Scan for the cell matching the given text and deliver its [X, Y] coordinate at center. 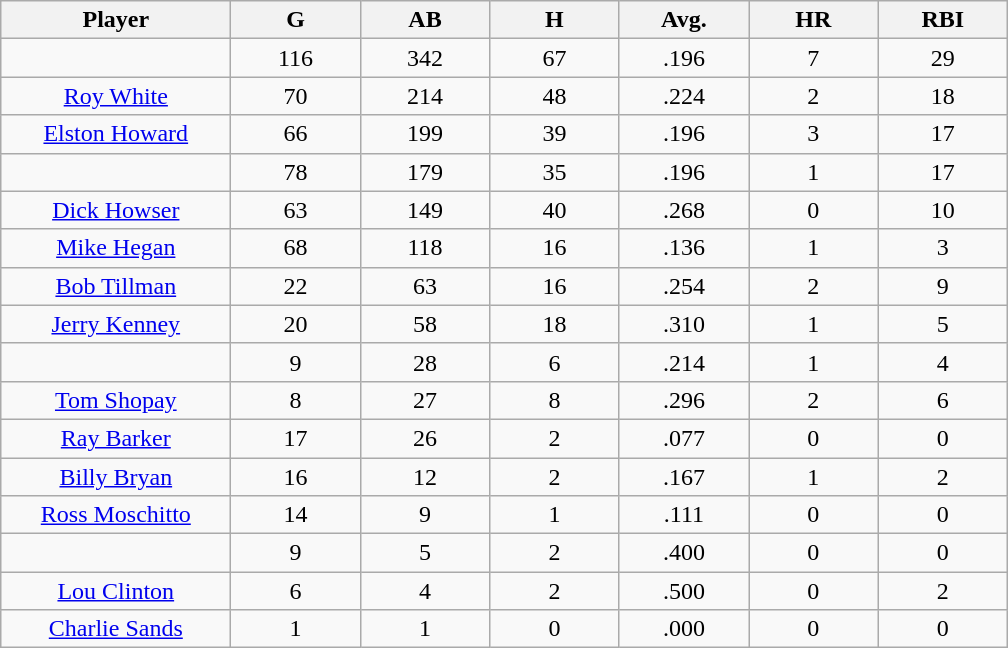
Ross Moschitto [116, 515]
20 [296, 324]
Mike Hegan [116, 248]
Tom Shopay [116, 400]
39 [554, 134]
70 [296, 96]
.296 [684, 400]
H [554, 20]
Roy White [116, 96]
Player [116, 20]
14 [296, 515]
35 [554, 172]
Avg. [684, 20]
40 [554, 210]
214 [424, 96]
7 [814, 58]
342 [424, 58]
Elston Howard [116, 134]
28 [424, 362]
Dick Howser [116, 210]
12 [424, 477]
27 [424, 400]
66 [296, 134]
G [296, 20]
Jerry Kenney [116, 324]
.167 [684, 477]
.214 [684, 362]
.136 [684, 248]
Ray Barker [116, 438]
.500 [684, 591]
.400 [684, 553]
Lou Clinton [116, 591]
116 [296, 58]
.268 [684, 210]
118 [424, 248]
199 [424, 134]
26 [424, 438]
67 [554, 58]
.310 [684, 324]
149 [424, 210]
RBI [942, 20]
68 [296, 248]
HR [814, 20]
Charlie Sands [116, 629]
78 [296, 172]
29 [942, 58]
.077 [684, 438]
48 [554, 96]
58 [424, 324]
Bob Tillman [116, 286]
.224 [684, 96]
.254 [684, 286]
AB [424, 20]
22 [296, 286]
10 [942, 210]
.000 [684, 629]
Billy Bryan [116, 477]
.111 [684, 515]
179 [424, 172]
